Extract the [X, Y] coordinate from the center of the cell holding the provided text.  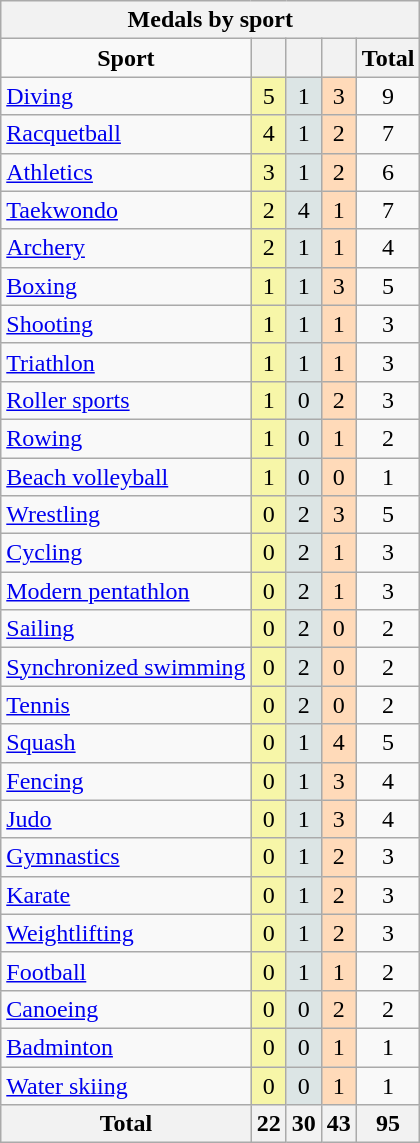
Canoeing [126, 1009]
Boxing [126, 286]
Archery [126, 248]
43 [338, 1124]
Water skiing [126, 1085]
Medals by sport [210, 20]
Beach volleyball [126, 477]
Triathlon [126, 362]
Squash [126, 743]
Badminton [126, 1047]
95 [388, 1124]
9 [388, 96]
Karate [126, 895]
Shooting [126, 324]
Gymnastics [126, 857]
Wrestling [126, 515]
Judo [126, 819]
Athletics [126, 172]
22 [268, 1124]
Football [126, 971]
Synchronized swimming [126, 667]
Sport [126, 58]
Tennis [126, 705]
Diving [126, 96]
Roller sports [126, 400]
Weightlifting [126, 933]
Racquetball [126, 134]
Rowing [126, 438]
Fencing [126, 781]
6 [388, 172]
Sailing [126, 629]
Modern pentathlon [126, 591]
30 [304, 1124]
Cycling [126, 553]
Taekwondo [126, 210]
